Search for the cell housing the specified text and yield its [x, y] center coordinate. 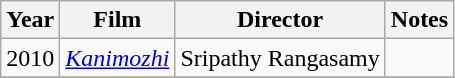
Kanimozhi [118, 58]
Sripathy Rangasamy [280, 58]
2010 [30, 58]
Year [30, 20]
Film [118, 20]
Notes [419, 20]
Director [280, 20]
